Pinpoint the cell where the given text exists, returning its (x, y) midpoint coordinate. 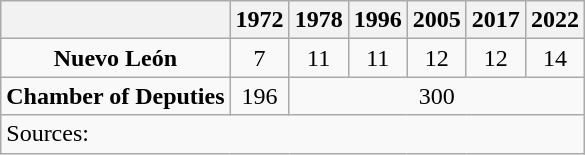
Nuevo León (116, 58)
300 (436, 96)
14 (554, 58)
196 (260, 96)
1978 (318, 20)
1972 (260, 20)
Sources: (293, 134)
Chamber of Deputies (116, 96)
2005 (436, 20)
2022 (554, 20)
2017 (496, 20)
1996 (378, 20)
7 (260, 58)
